For the text-containing cell, return its midpoint in [X, Y] coordinate format. 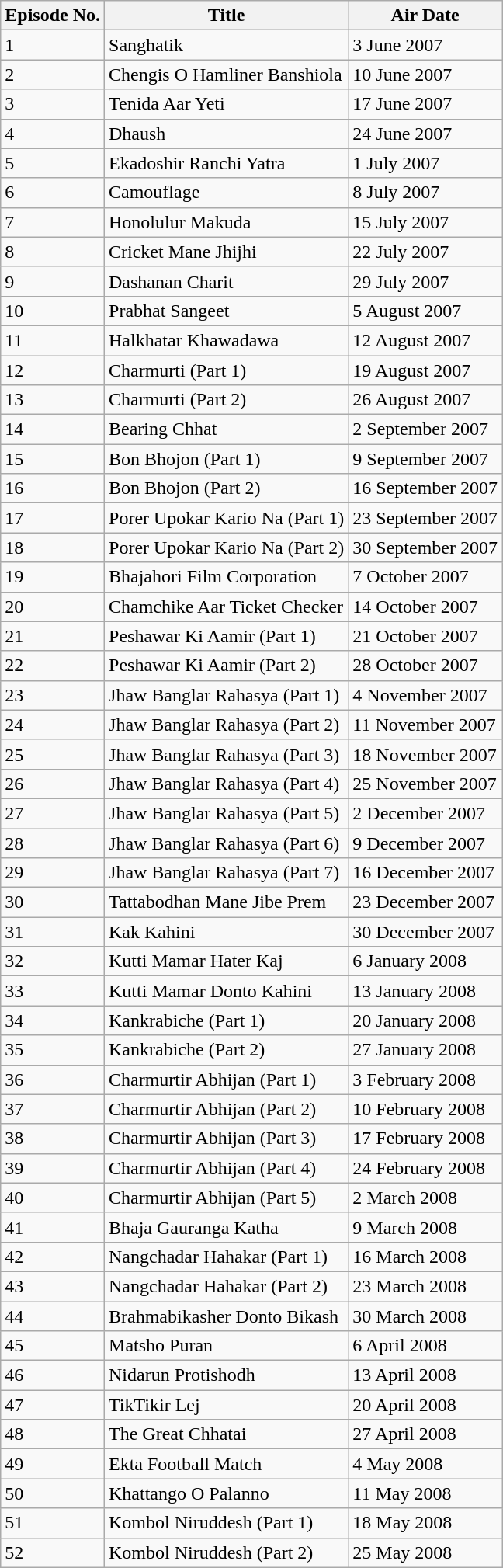
6 April 2008 [425, 1346]
Nangchadar Hahakar (Part 1) [227, 1257]
Dhaush [227, 134]
Bhajahori Film Corporation [227, 577]
49 [53, 1464]
27 April 2008 [425, 1434]
26 [53, 784]
40 [53, 1198]
4 [53, 134]
15 [53, 459]
Episode No. [53, 16]
39 [53, 1168]
Jhaw Banglar Rahasya (Part 7) [227, 873]
6 [53, 193]
Jhaw Banglar Rahasya (Part 6) [227, 843]
Bearing Chhat [227, 429]
22 [53, 666]
28 [53, 843]
5 [53, 163]
30 [53, 902]
Peshawar Ki Aamir (Part 1) [227, 636]
29 [53, 873]
37 [53, 1109]
Jhaw Banglar Rahasya (Part 1) [227, 695]
Dashanan Charit [227, 281]
12 [53, 370]
9 [53, 281]
7 October 2007 [425, 577]
Khattango O Palanno [227, 1493]
42 [53, 1257]
Honolulur Makuda [227, 222]
45 [53, 1346]
Bon Bhojon (Part 2) [227, 488]
Kutti Mamar Donto Kahini [227, 991]
52 [53, 1552]
Air Date [425, 16]
15 July 2007 [425, 222]
Charmurti (Part 2) [227, 400]
11 [53, 340]
11 May 2008 [425, 1493]
27 January 2008 [425, 1050]
44 [53, 1316]
22 July 2007 [425, 252]
17 June 2007 [425, 104]
2 December 2007 [425, 813]
Kombol Niruddesh (Part 1) [227, 1523]
30 March 2008 [425, 1316]
8 [53, 252]
Chamchike Aar Ticket Checker [227, 607]
Halkhatar Khawadawa [227, 340]
17 February 2008 [425, 1139]
13 [53, 400]
Matsho Puran [227, 1346]
Bhaja Gauranga Katha [227, 1227]
Peshawar Ki Aamir (Part 2) [227, 666]
17 [53, 518]
Charmurtir Abhijan (Part 5) [227, 1198]
9 September 2007 [425, 459]
9 March 2008 [425, 1227]
14 [53, 429]
10 February 2008 [425, 1109]
18 May 2008 [425, 1523]
Charmurtir Abhijan (Part 2) [227, 1109]
25 May 2008 [425, 1552]
2 March 2008 [425, 1198]
Tenida Aar Yeti [227, 104]
Tattabodhan Mane Jibe Prem [227, 902]
9 December 2007 [425, 843]
TikTikir Lej [227, 1405]
Charmurti (Part 1) [227, 370]
19 August 2007 [425, 370]
3 February 2008 [425, 1080]
33 [53, 991]
Sanghatik [227, 45]
29 July 2007 [425, 281]
13 January 2008 [425, 991]
30 December 2007 [425, 932]
3 [53, 104]
21 October 2007 [425, 636]
41 [53, 1227]
Ekta Football Match [227, 1464]
20 [53, 607]
46 [53, 1375]
Charmurtir Abhijan (Part 4) [227, 1168]
Bon Bhojon (Part 1) [227, 459]
Charmurtir Abhijan (Part 3) [227, 1139]
28 October 2007 [425, 666]
1 July 2007 [425, 163]
Kankrabiche (Part 1) [227, 1020]
23 September 2007 [425, 518]
35 [53, 1050]
20 January 2008 [425, 1020]
Porer Upokar Kario Na (Part 1) [227, 518]
Kombol Niruddesh (Part 2) [227, 1552]
Nangchadar Hahakar (Part 2) [227, 1286]
4 May 2008 [425, 1464]
8 July 2007 [425, 193]
27 [53, 813]
18 [53, 548]
25 November 2007 [425, 784]
Cricket Mane Jhijhi [227, 252]
Prabhat Sangeet [227, 311]
50 [53, 1493]
16 [53, 488]
Kutti Mamar Hater Kaj [227, 961]
Jhaw Banglar Rahasya (Part 2) [227, 725]
Brahmabikasher Donto Bikash [227, 1316]
24 [53, 725]
Ekadoshir Ranchi Yatra [227, 163]
13 April 2008 [425, 1375]
48 [53, 1434]
Camouflage [227, 193]
24 June 2007 [425, 134]
30 September 2007 [425, 548]
16 March 2008 [425, 1257]
Title [227, 16]
31 [53, 932]
51 [53, 1523]
16 December 2007 [425, 873]
The Great Chhatai [227, 1434]
Jhaw Banglar Rahasya (Part 3) [227, 754]
10 June 2007 [425, 75]
Porer Upokar Kario Na (Part 2) [227, 548]
1 [53, 45]
3 June 2007 [425, 45]
Kankrabiche (Part 2) [227, 1050]
26 August 2007 [425, 400]
Nidarun Protishodh [227, 1375]
23 March 2008 [425, 1286]
36 [53, 1080]
24 February 2008 [425, 1168]
43 [53, 1286]
34 [53, 1020]
23 [53, 695]
19 [53, 577]
20 April 2008 [425, 1405]
2 [53, 75]
7 [53, 222]
12 August 2007 [425, 340]
Charmurtir Abhijan (Part 1) [227, 1080]
25 [53, 754]
18 November 2007 [425, 754]
14 October 2007 [425, 607]
32 [53, 961]
21 [53, 636]
16 September 2007 [425, 488]
38 [53, 1139]
Jhaw Banglar Rahasya (Part 5) [227, 813]
5 August 2007 [425, 311]
47 [53, 1405]
Jhaw Banglar Rahasya (Part 4) [227, 784]
4 November 2007 [425, 695]
10 [53, 311]
11 November 2007 [425, 725]
2 September 2007 [425, 429]
Kak Kahini [227, 932]
6 January 2008 [425, 961]
23 December 2007 [425, 902]
Chengis O Hamliner Banshiola [227, 75]
